Find where the given text appears and provide that cell's center as [X, Y] coordinate. 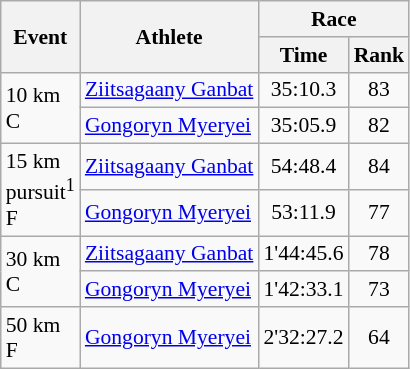
83 [380, 90]
Time [303, 55]
82 [380, 126]
77 [380, 213]
Athlete [170, 36]
53:11.9 [303, 213]
35:10.3 [303, 90]
84 [380, 167]
10 km C [40, 108]
35:05.9 [303, 126]
1'42:33.1 [303, 290]
Race [334, 19]
64 [380, 338]
54:48.4 [303, 167]
30 km C [40, 272]
Rank [380, 55]
Event [40, 36]
15 km pursuit1 F [40, 190]
1'44:45.6 [303, 254]
73 [380, 290]
2'32:27.2 [303, 338]
78 [380, 254]
50 km F [40, 338]
